Identify which cell holds the provided text, then report its (x, y) central coordinate. 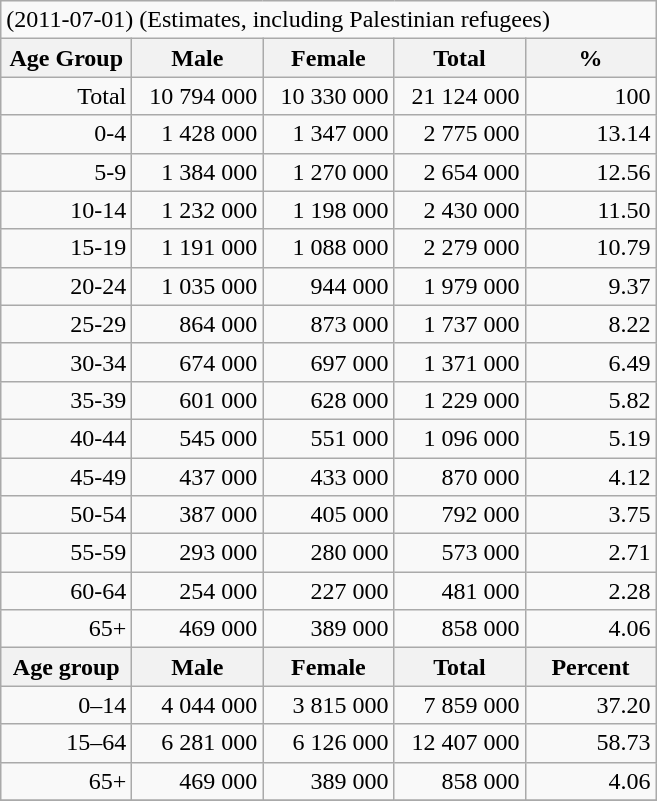
254 000 (198, 591)
1 229 000 (460, 400)
9.37 (590, 286)
792 000 (460, 515)
13.14 (590, 134)
58.73 (590, 743)
5.82 (590, 400)
Age Group (66, 58)
870 000 (460, 477)
4 044 000 (198, 705)
697 000 (328, 362)
2.28 (590, 591)
1 384 000 (198, 172)
30-34 (66, 362)
3 815 000 (328, 705)
10.79 (590, 248)
2 654 000 (460, 172)
6 281 000 (198, 743)
10 794 000 (198, 96)
1 737 000 (460, 324)
60-64 (66, 591)
% (590, 58)
12 407 000 (460, 743)
Percent (590, 667)
Age group (66, 667)
3.75 (590, 515)
1 232 000 (198, 210)
10 330 000 (328, 96)
20-24 (66, 286)
1 270 000 (328, 172)
15-19 (66, 248)
0–14 (66, 705)
864 000 (198, 324)
8.22 (590, 324)
2 430 000 (460, 210)
50-54 (66, 515)
551 000 (328, 438)
15–64 (66, 743)
100 (590, 96)
2 279 000 (460, 248)
5-9 (66, 172)
1 035 000 (198, 286)
573 000 (460, 553)
2 775 000 (460, 134)
601 000 (198, 400)
1 088 000 (328, 248)
481 000 (460, 591)
6.49 (590, 362)
628 000 (328, 400)
(2011-07-01) (Estimates, including Palestinian refugees) (328, 20)
293 000 (198, 553)
873 000 (328, 324)
944 000 (328, 286)
37.20 (590, 705)
2.71 (590, 553)
1 347 000 (328, 134)
21 124 000 (460, 96)
280 000 (328, 553)
35-39 (66, 400)
227 000 (328, 591)
545 000 (198, 438)
1 191 000 (198, 248)
55-59 (66, 553)
1 428 000 (198, 134)
1 096 000 (460, 438)
1 979 000 (460, 286)
25-29 (66, 324)
7 859 000 (460, 705)
11.50 (590, 210)
5.19 (590, 438)
0-4 (66, 134)
674 000 (198, 362)
10-14 (66, 210)
40-44 (66, 438)
1 198 000 (328, 210)
45-49 (66, 477)
405 000 (328, 515)
12.56 (590, 172)
4.12 (590, 477)
1 371 000 (460, 362)
433 000 (328, 477)
387 000 (198, 515)
6 126 000 (328, 743)
437 000 (198, 477)
